Return the (X, Y) coordinate for the center point of the cell that contains the specified text.  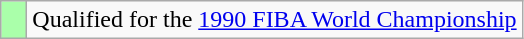
Qualified for the 1990 FIBA World Championship (274, 20)
